Return the [X, Y] coordinate for the center point of the cell that contains the specified text.  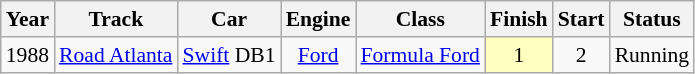
Track [116, 19]
Formula Ford [420, 55]
Swift DB1 [228, 55]
Finish [519, 19]
Status [652, 19]
Start [582, 19]
Running [652, 55]
Class [420, 19]
2 [582, 55]
1 [519, 55]
Ford [318, 55]
Road Atlanta [116, 55]
Year [28, 19]
Engine [318, 19]
1988 [28, 55]
Car [228, 19]
